Provide the [X, Y] coordinate of the cell's center where the given text is located.  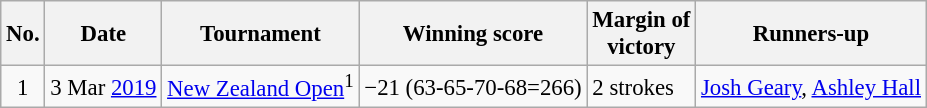
No. [23, 34]
Tournament [260, 34]
3 Mar 2019 [104, 87]
−21 (63-65-70-68=266) [473, 87]
New Zealand Open1 [260, 87]
Runners-up [812, 34]
Margin ofvictory [642, 34]
1 [23, 87]
Josh Geary, Ashley Hall [812, 87]
2 strokes [642, 87]
Date [104, 34]
Winning score [473, 34]
